Pinpoint the cell where the given text exists, returning its (X, Y) midpoint coordinate. 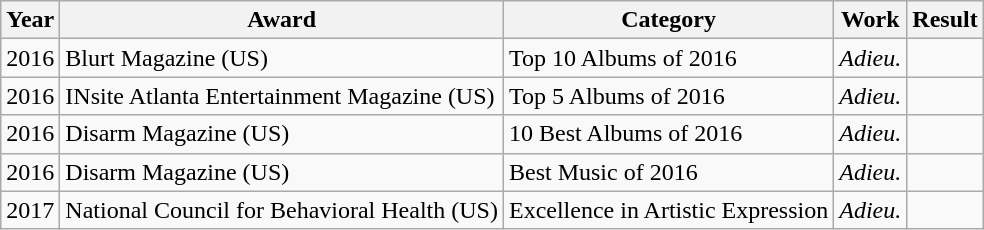
Best Music of 2016 (668, 172)
10 Best Albums of 2016 (668, 134)
Blurt Magazine (US) (282, 58)
Year (30, 20)
Category (668, 20)
INsite Atlanta Entertainment Magazine (US) (282, 96)
Top 5 Albums of 2016 (668, 96)
Award (282, 20)
Work (870, 20)
2017 (30, 210)
Result (945, 20)
Top 10 Albums of 2016 (668, 58)
National Council for Behavioral Health (US) (282, 210)
Excellence in Artistic Expression (668, 210)
